From the cell containing the given text, extract its center point as [x, y] coordinate. 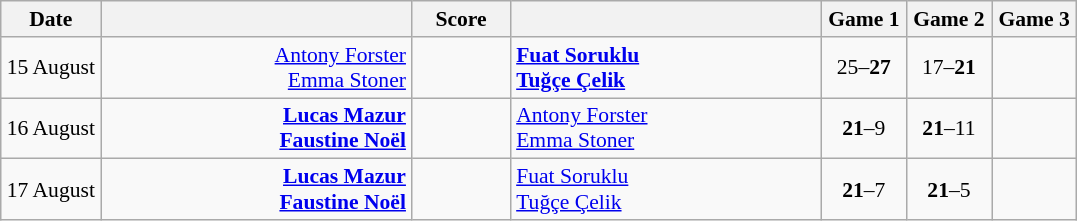
Game 2 [948, 19]
21–11 [948, 128]
17 August [51, 190]
Game 1 [864, 19]
21–7 [864, 190]
Date [51, 19]
17–21 [948, 68]
Game 3 [1034, 19]
16 August [51, 128]
Score [461, 19]
21–5 [948, 190]
25–27 [864, 68]
21–9 [864, 128]
15 August [51, 68]
